Locate the cell with the specified text and output its [x, y] center coordinate. 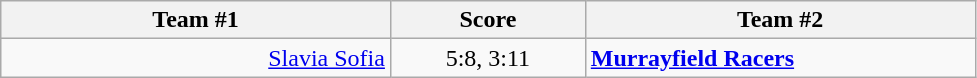
Slavia Sofia [196, 58]
Team #1 [196, 20]
5:8, 3:11 [488, 58]
Team #2 [780, 20]
Score [488, 20]
Murrayfield Racers [780, 58]
